Extract the [X, Y] coordinate from the center of the cell holding the provided text.  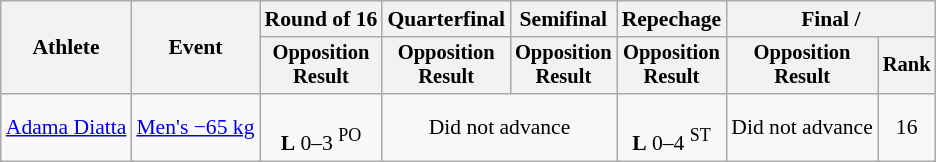
Rank [907, 66]
Semifinal [564, 19]
Adama Diatta [66, 128]
L 0–3 PO [322, 128]
Men's −65 kg [195, 128]
Quarterfinal [446, 19]
Final / [830, 19]
Repechage [672, 19]
16 [907, 128]
L 0–4 ST [672, 128]
Athlete [66, 48]
Event [195, 48]
Round of 16 [322, 19]
